Locate the cell with the specified text and output its [X, Y] center coordinate. 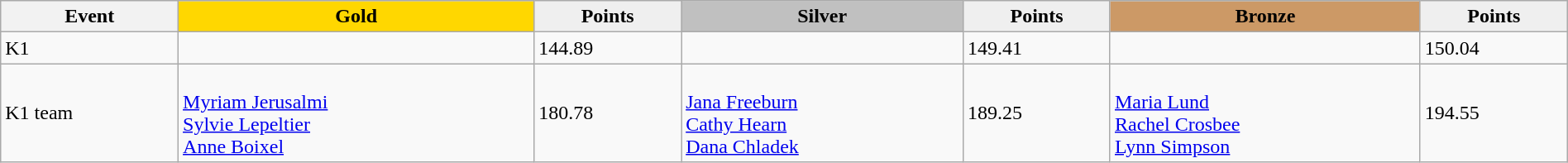
144.89 [608, 48]
149.41 [1037, 48]
Myriam JerusalmiSylvie LepeltierAnne Boixel [356, 113]
180.78 [608, 113]
Bronze [1265, 17]
Event [89, 17]
Jana FreeburnCathy HearnDana Chladek [822, 113]
194.55 [1494, 113]
189.25 [1037, 113]
Gold [356, 17]
K1 team [89, 113]
150.04 [1494, 48]
K1 [89, 48]
Silver [822, 17]
Maria LundRachel CrosbeeLynn Simpson [1265, 113]
